From the cell containing the given text, extract its center point as [X, Y] coordinate. 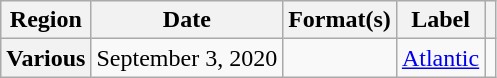
Date [187, 20]
Various [46, 58]
Label [440, 20]
Format(s) [340, 20]
September 3, 2020 [187, 58]
Atlantic [440, 58]
Region [46, 20]
